Capture the cell that displays the provided text and extract its [X, Y] central coordinate. 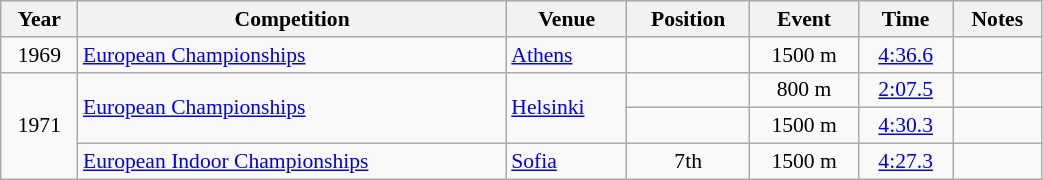
Position [688, 19]
2:07.5 [906, 90]
Helsinki [566, 108]
1971 [40, 126]
4:27.3 [906, 162]
4:30.3 [906, 126]
European Indoor Championships [292, 162]
4:36.6 [906, 55]
1969 [40, 55]
Sofia [566, 162]
Athens [566, 55]
Event [804, 19]
7th [688, 162]
800 m [804, 90]
Time [906, 19]
Notes [998, 19]
Venue [566, 19]
Year [40, 19]
Competition [292, 19]
